Identify which cell holds the provided text, then report its (x, y) central coordinate. 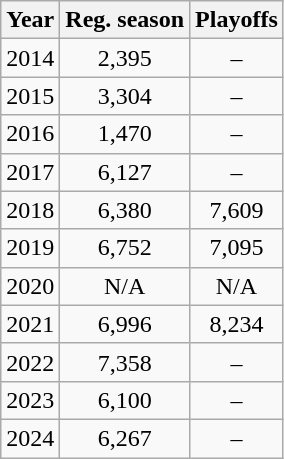
2023 (30, 400)
2024 (30, 438)
2019 (30, 248)
Reg. season (125, 20)
7,609 (237, 210)
8,234 (237, 324)
6,752 (125, 248)
6,380 (125, 210)
2022 (30, 362)
2021 (30, 324)
7,358 (125, 362)
1,470 (125, 134)
6,996 (125, 324)
Year (30, 20)
3,304 (125, 96)
2020 (30, 286)
2016 (30, 134)
Playoffs (237, 20)
6,100 (125, 400)
6,267 (125, 438)
7,095 (237, 248)
2015 (30, 96)
6,127 (125, 172)
2018 (30, 210)
2017 (30, 172)
2,395 (125, 58)
2014 (30, 58)
